Provide the (x, y) coordinate of the cell's center where the given text is located.  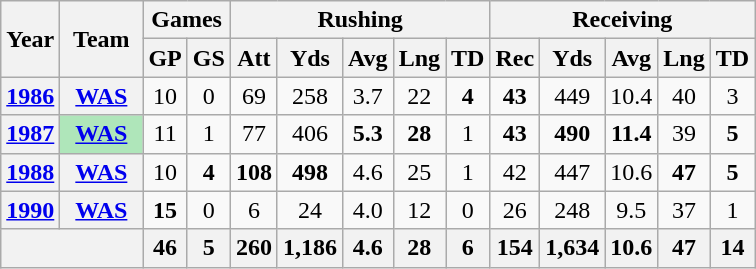
5.3 (368, 134)
1990 (30, 210)
15 (165, 210)
GP (165, 58)
1988 (30, 172)
1,634 (572, 248)
1987 (30, 134)
9.5 (632, 210)
406 (310, 134)
26 (515, 210)
498 (310, 172)
108 (254, 172)
3 (732, 96)
11.4 (632, 134)
24 (310, 210)
22 (419, 96)
Receiving (622, 20)
1,186 (310, 248)
248 (572, 210)
4.0 (368, 210)
Year (30, 39)
12 (419, 210)
25 (419, 172)
77 (254, 134)
37 (684, 210)
260 (254, 248)
258 (310, 96)
449 (572, 96)
11 (165, 134)
154 (515, 248)
490 (572, 134)
42 (515, 172)
10.4 (632, 96)
1986 (30, 96)
14 (732, 248)
39 (684, 134)
40 (684, 96)
3.7 (368, 96)
46 (165, 248)
Games (186, 20)
Rushing (360, 20)
69 (254, 96)
447 (572, 172)
Team (102, 39)
Att (254, 58)
GS (208, 58)
Rec (515, 58)
